From the cell containing the given text, extract its center point as [X, Y] coordinate. 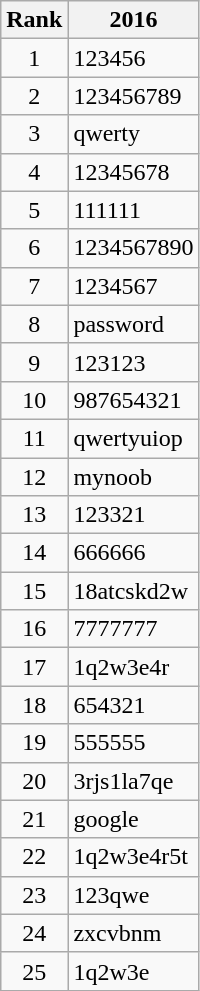
1q2w3e4r [134, 667]
22 [34, 857]
23 [34, 895]
654321 [134, 705]
17 [34, 667]
google [134, 819]
1 [34, 58]
25 [34, 971]
password [134, 324]
987654321 [134, 400]
18 [34, 705]
15 [34, 591]
555555 [134, 743]
123123 [134, 362]
9 [34, 362]
7 [34, 286]
13 [34, 515]
7777777 [134, 629]
123456789 [134, 96]
5 [34, 210]
1234567890 [134, 248]
1q2w3e [134, 971]
12 [34, 477]
qwertyuiop [134, 438]
1q2w3e4r5t [134, 857]
mynoob [134, 477]
Rank [34, 20]
21 [34, 819]
10 [34, 400]
666666 [134, 553]
4 [34, 172]
1234567 [134, 286]
3rjs1la7qe [134, 781]
2 [34, 96]
14 [34, 553]
2016 [134, 20]
zxcvbnm [134, 933]
12345678 [134, 172]
24 [34, 933]
6 [34, 248]
11 [34, 438]
16 [34, 629]
19 [34, 743]
3 [34, 134]
18atcskd2w [134, 591]
8 [34, 324]
qwerty [134, 134]
111111 [134, 210]
20 [34, 781]
123456 [134, 58]
123qwe [134, 895]
123321 [134, 515]
